Locate the cell with the specified text and output its [x, y] center coordinate. 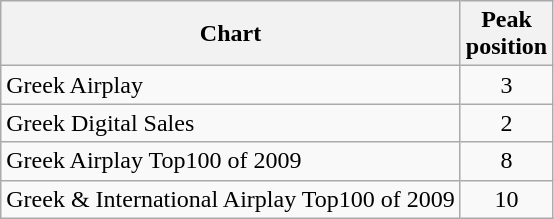
2 [506, 123]
Greek Airplay [231, 85]
3 [506, 85]
Greek & International Airplay Top100 of 2009 [231, 199]
8 [506, 161]
Chart [231, 34]
Greek Airplay Top100 of 2009 [231, 161]
Greek Digital Sales [231, 123]
Peakposition [506, 34]
10 [506, 199]
